Determine the (x, y) coordinate at the center of the cell enclosing the given text.  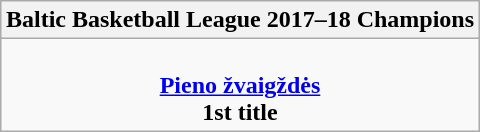
Pieno žvaigždės1st title (240, 85)
Baltic Basketball League 2017–18 Champions (240, 20)
